Detect which cell encompasses the target text, then output its [x, y] center coordinate. 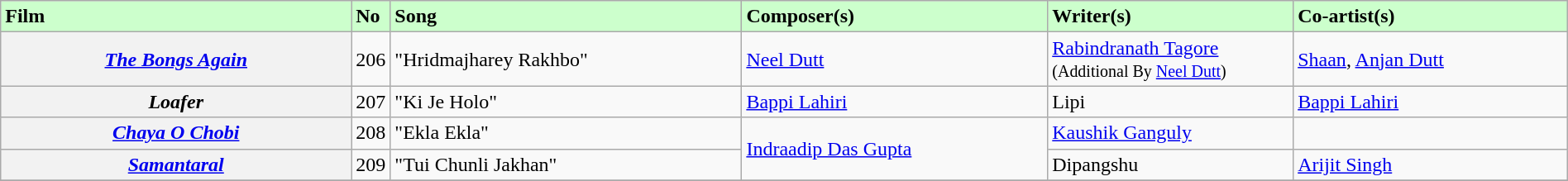
209 [370, 164]
Writer(s) [1171, 17]
Shaan, Anjan Dutt [1431, 60]
206 [370, 60]
Kaushik Ganguly [1171, 133]
Indraadip Das Gupta [895, 149]
Samantaral [176, 164]
Song [566, 17]
Film [176, 17]
"Ki Je Holo" [566, 102]
Arijit Singh [1431, 164]
Dipangshu [1171, 164]
"Tui Chunli Jakhan" [566, 164]
"Hridmajharey Rakhbo" [566, 60]
"Ekla Ekla" [566, 133]
Co-artist(s) [1431, 17]
Chaya O Chobi [176, 133]
No [370, 17]
207 [370, 102]
Rabindranath Tagore(Additional By Neel Dutt) [1171, 60]
Lipi [1171, 102]
Loafer [176, 102]
Composer(s) [895, 17]
208 [370, 133]
The Bongs Again [176, 60]
Neel Dutt [895, 60]
